Return [x, y] of the center of cell containing provided text 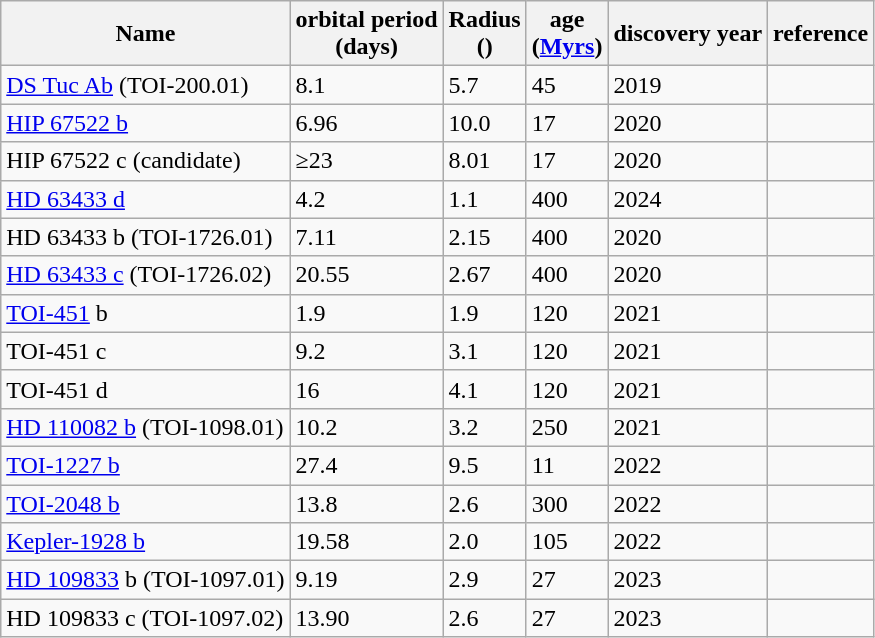
3.2 [484, 427]
2019 [688, 85]
8.01 [484, 161]
HIP 67522 b [146, 123]
TOI-451 b [146, 313]
2024 [688, 199]
27.4 [366, 465]
HIP 67522 c (candidate) [146, 161]
orbital period(days) [366, 34]
10.0 [484, 123]
6.96 [366, 123]
≥23 [366, 161]
HD 63433 c (TOI-1726.02) [146, 275]
2.9 [484, 580]
4.1 [484, 389]
TOI-451 c [146, 351]
Radius() [484, 34]
3.1 [484, 351]
9.5 [484, 465]
Kepler-1928 b [146, 542]
7.11 [366, 237]
300 [567, 503]
HD 109833 b (TOI-1097.01) [146, 580]
HD 63433 b (TOI-1726.01) [146, 237]
19.58 [366, 542]
9.19 [366, 580]
2.0 [484, 542]
Name [146, 34]
TOI-451 d [146, 389]
HD 109833 c (TOI-1097.02) [146, 618]
11 [567, 465]
TOI-2048 b [146, 503]
45 [567, 85]
20.55 [366, 275]
reference [821, 34]
2.67 [484, 275]
5.7 [484, 85]
age(Myrs) [567, 34]
2.15 [484, 237]
105 [567, 542]
8.1 [366, 85]
HD 63433 d [146, 199]
250 [567, 427]
13.8 [366, 503]
13.90 [366, 618]
4.2 [366, 199]
discovery year [688, 34]
TOI-1227 b [146, 465]
10.2 [366, 427]
16 [366, 389]
1.1 [484, 199]
DS Tuc Ab (TOI-200.01) [146, 85]
9.2 [366, 351]
HD 110082 b (TOI-1098.01) [146, 427]
